Find where the given text appears and provide that cell's center as (X, Y) coordinate. 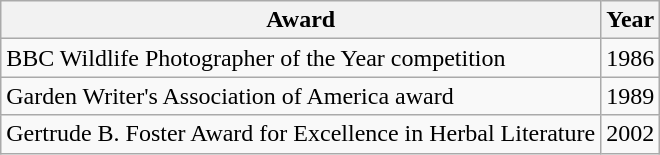
2002 (630, 134)
1989 (630, 96)
Garden Writer's Association of America award (301, 96)
Year (630, 20)
Award (301, 20)
Gertrude B. Foster Award for Excellence in Herbal Literature (301, 134)
1986 (630, 58)
BBC Wildlife Photographer of the Year competition (301, 58)
